For the text-containing cell, return its midpoint in [x, y] coordinate format. 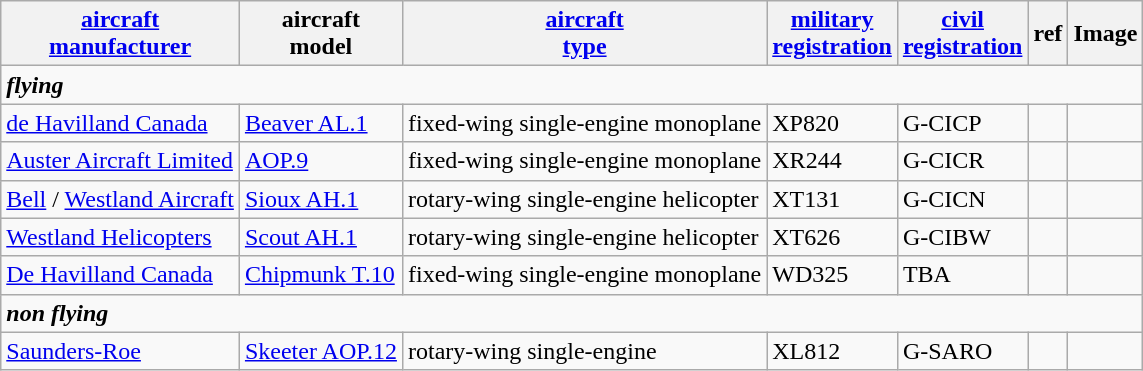
AOP.9 [320, 161]
aircrafttype [584, 34]
Auster Aircraft Limited [120, 161]
aircraftmodel [320, 34]
Skeeter AOP.12 [320, 351]
TBA [962, 275]
G-SARO [962, 351]
Saunders-Roe [120, 351]
G-CICN [962, 199]
civilregistration [962, 34]
XR244 [832, 161]
G-CICP [962, 123]
Bell / Westland Aircraft [120, 199]
XL812 [832, 351]
de Havilland Canada [120, 123]
XT131 [832, 199]
Chipmunk T.10 [320, 275]
Beaver AL.1 [320, 123]
XP820 [832, 123]
Image [1106, 34]
aircraftmanufacturer [120, 34]
G-CIBW [962, 237]
G-CICR [962, 161]
De Havilland Canada [120, 275]
flying [572, 85]
XT626 [832, 237]
non flying [572, 313]
rotary-wing single-engine [584, 351]
Scout AH.1 [320, 237]
Westland Helicopters [120, 237]
WD325 [832, 275]
militaryregistration [832, 34]
ref [1048, 34]
Sioux AH.1 [320, 199]
